Find where the given text appears and provide that cell's center as [X, Y] coordinate. 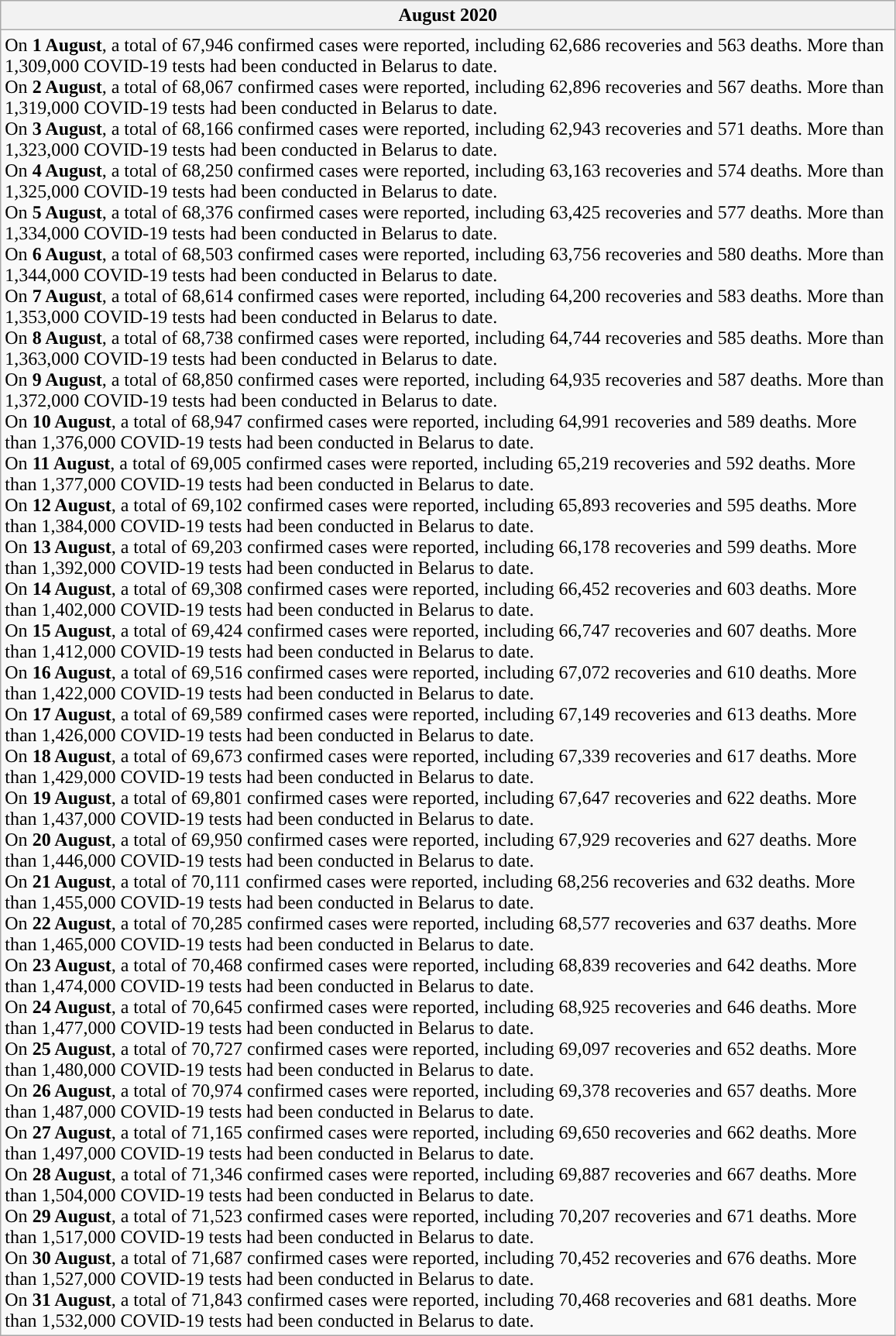
August 2020 [448, 15]
